Return the [X, Y] coordinate for the center point of the cell that contains the specified text.  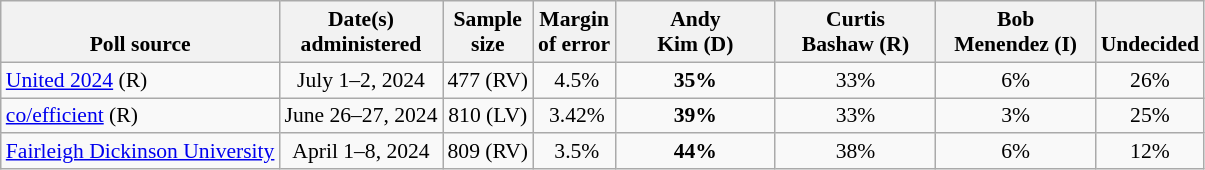
Samplesize [488, 32]
United 2024 (R) [140, 80]
4.5% [574, 80]
AndyKim (D) [695, 32]
Undecided [1150, 32]
39% [695, 116]
Date(s)administered [360, 32]
June 26–27, 2024 [360, 116]
3% [1016, 116]
Marginof error [574, 32]
810 (LV) [488, 116]
BobMenendez (I) [1016, 32]
26% [1150, 80]
co/efficient (R) [140, 116]
35% [695, 80]
Fairleigh Dickinson University [140, 152]
3.5% [574, 152]
12% [1150, 152]
44% [695, 152]
April 1–8, 2024 [360, 152]
3.42% [574, 116]
Poll source [140, 32]
809 (RV) [488, 152]
July 1–2, 2024 [360, 80]
38% [855, 152]
25% [1150, 116]
CurtisBashaw (R) [855, 32]
477 (RV) [488, 80]
